From the cell containing the given text, extract its center point as (x, y) coordinate. 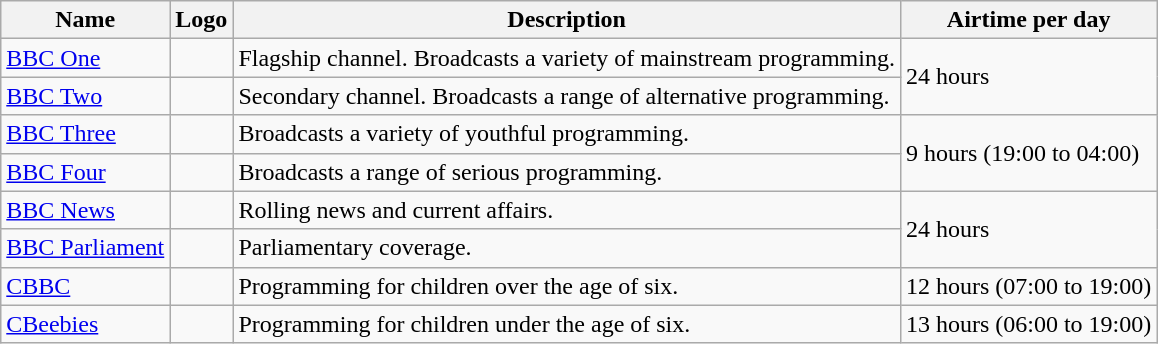
13 hours (06:00 to 19:00) (1028, 324)
BBC Parliament (86, 248)
Name (86, 20)
Broadcasts a variety of youthful programming. (567, 134)
Broadcasts a range of serious programming. (567, 172)
Logo (202, 20)
Secondary channel. Broadcasts a range of alternative programming. (567, 96)
Airtime per day (1028, 20)
BBC Two (86, 96)
Description (567, 20)
Flagship channel. Broadcasts a variety of mainstream programming. (567, 58)
12 hours (07:00 to 19:00) (1028, 286)
BBC News (86, 210)
9 hours (19:00 to 04:00) (1028, 153)
Programming for children over the age of six. (567, 286)
Rolling news and current affairs. (567, 210)
BBC Three (86, 134)
CBBC (86, 286)
BBC One (86, 58)
BBC Four (86, 172)
CBeebies (86, 324)
Programming for children under the age of six. (567, 324)
Parliamentary coverage. (567, 248)
